Identify which cell holds the provided text, then report its (x, y) central coordinate. 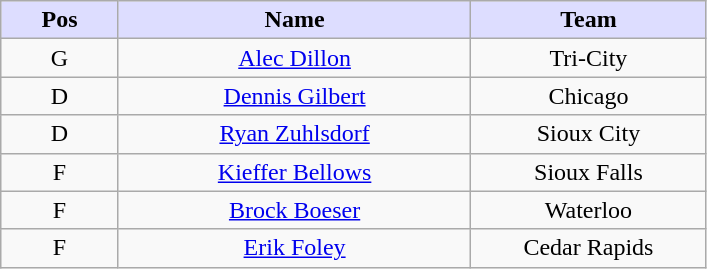
Sioux City (588, 134)
Waterloo (588, 210)
Erik Foley (294, 248)
Sioux Falls (588, 172)
Pos (60, 20)
Brock Boeser (294, 210)
G (60, 58)
Ryan Zuhlsdorf (294, 134)
Alec Dillon (294, 58)
Chicago (588, 96)
Dennis Gilbert (294, 96)
Tri-City (588, 58)
Name (294, 20)
Kieffer Bellows (294, 172)
Cedar Rapids (588, 248)
Team (588, 20)
